Search for the cell housing the specified text and yield its [X, Y] center coordinate. 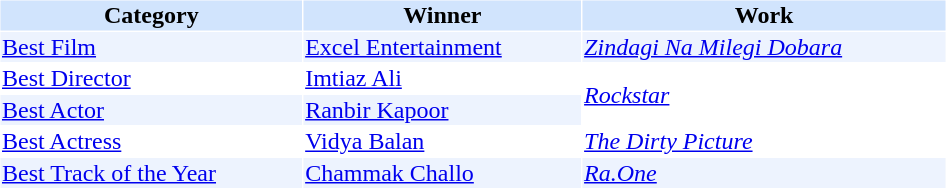
Imtiaz Ali [442, 79]
Zindagi Na Milegi Dobara [764, 47]
Work [764, 15]
Best Actor [151, 110]
Winner [442, 15]
Category [151, 15]
Ra.One [764, 173]
Best Track of the Year [151, 173]
Ranbir Kapoor [442, 110]
Best Film [151, 47]
The Dirty Picture [764, 141]
Best Actress [151, 141]
Vidya Balan [442, 141]
Rockstar [764, 95]
Best Director [151, 79]
Excel Entertainment [442, 47]
Chammak Challo [442, 173]
